Pinpoint the cell where the given text exists, returning its (x, y) midpoint coordinate. 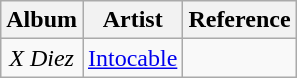
X Diez (42, 58)
Artist (132, 20)
Intocable (132, 58)
Album (42, 20)
Reference (240, 20)
